Pinpoint the cell where the given text exists, returning its (x, y) midpoint coordinate. 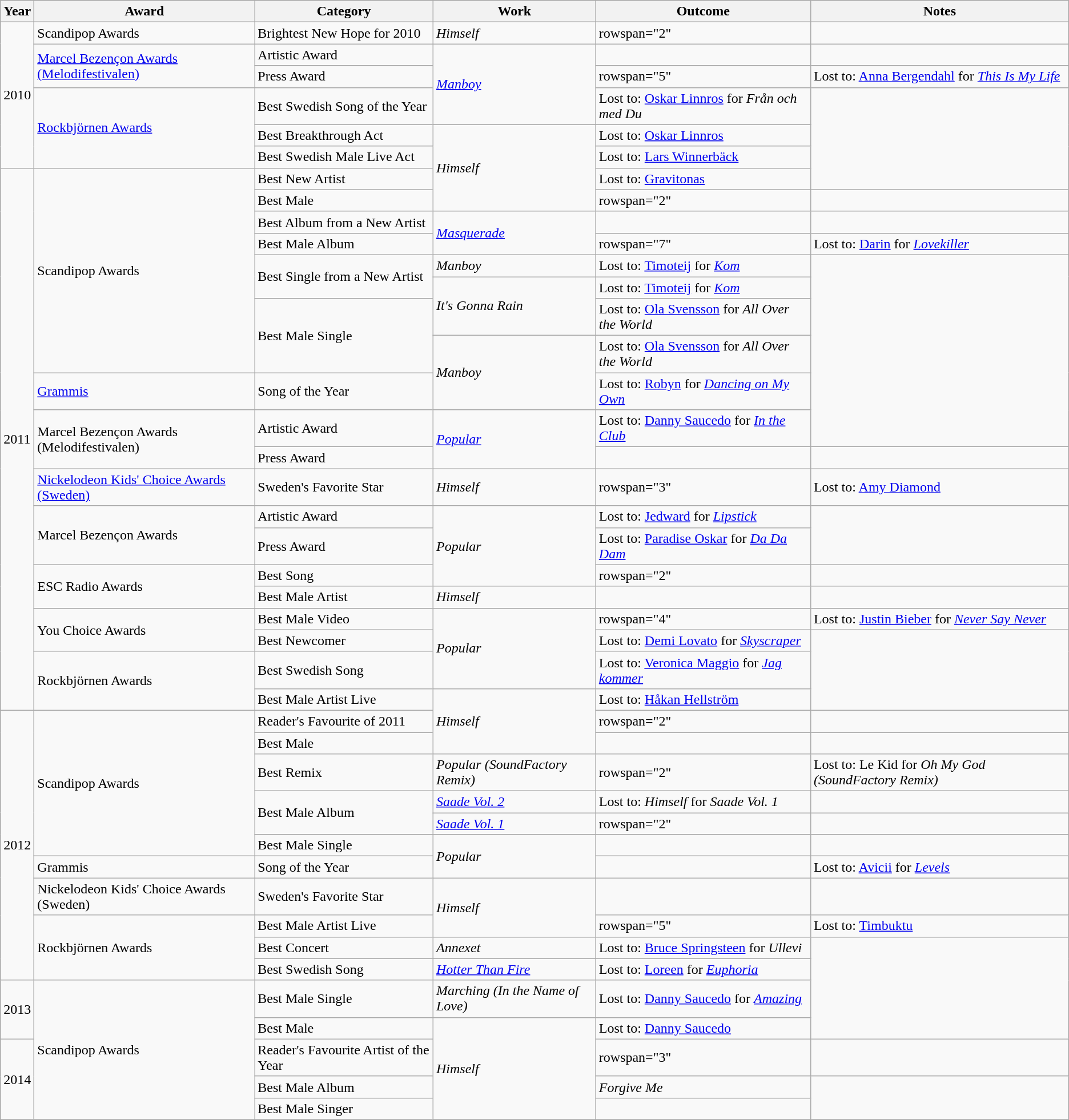
Masquerade (514, 233)
Best Swedish Male Live Act (344, 157)
Lost to: Danny Saucedo for In the Club (703, 428)
Forgive Me (703, 1087)
Lost to: Le Kid for Oh My God (SoundFactory Remix) (939, 773)
Lost to: Veronica Maggio for Jag kommer (703, 670)
Lost to: Danny Saucedo for Amazing (703, 999)
Category (344, 11)
Lost to: Paradise Oskar for Da Da Dam (703, 546)
Lost to: Oskar Linnros (703, 135)
Popular (SoundFactory Remix) (514, 773)
2013 (17, 1009)
Outcome (703, 11)
Brightest New Hope for 2010 (344, 33)
Best Male Video (344, 619)
Saade Vol. 2 (514, 802)
You Choice Awards (144, 630)
Lost to: Darin for Lovekiller (939, 244)
Best Album from a New Artist (344, 222)
Marcel Bezençon Awards (144, 535)
Reader's Favourite Artist of the Year (344, 1057)
Best Remix (344, 773)
Lost to: Anna Bergendahl for This Is My Life (939, 76)
Best Male Singer (344, 1109)
Best Breakthrough Act (344, 135)
Lost to: Himself for Saade Vol. 1 (703, 802)
Best Male Artist (344, 597)
It's Gonna Rain (514, 306)
Notes (939, 11)
Best Single from a New Artist (344, 276)
Best Swedish Song of the Year (344, 106)
Best Newcomer (344, 640)
Best Concert (344, 948)
Lost to: Amy Diamond (939, 488)
Lost to: Loreen for Euphoria (703, 969)
Saade Vol. 1 (514, 824)
rowspan="7" (703, 244)
Marching (In the Name of Love) (514, 999)
Lost to: Demi Lovato for Skyscraper (703, 640)
Lost to: Avicii for Levels (939, 867)
Lost to: Håkan Hellström (703, 699)
2010 (17, 95)
Hotter Than Fire (514, 969)
Lost to: Lars Winnerbäck (703, 157)
Reader's Favourite of 2011 (344, 721)
Lost to: Danny Saucedo (703, 1028)
Annexet (514, 948)
rowspan="4" (703, 619)
Lost to: Jedward for Lipstick (703, 517)
2012 (17, 845)
ESC Radio Awards (144, 586)
Work (514, 11)
Award (144, 11)
Year (17, 11)
Lost to: Robyn for Dancing on My Own (703, 392)
2014 (17, 1079)
Lost to: Justin Bieber for Never Say Never (939, 619)
Lost to: Bruce Springsteen for Ullevi (703, 948)
2011 (17, 439)
Best New Artist (344, 179)
Best Song (344, 575)
Lost to: Oskar Linnros for Från och med Du (703, 106)
Lost to: Gravitonas (703, 179)
Lost to: Timbuktu (939, 926)
